Pinpoint the cell where the given text exists, returning its [x, y] midpoint coordinate. 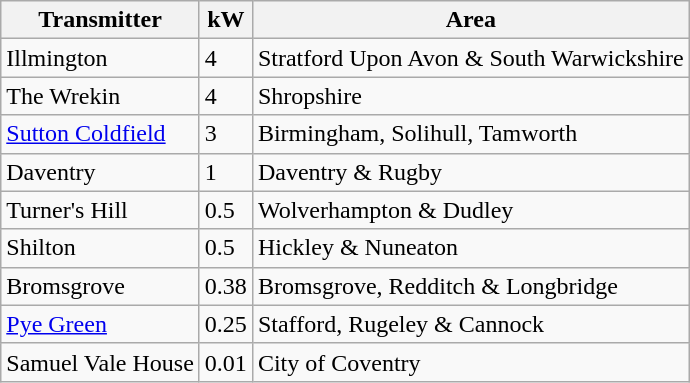
1 [226, 172]
Area [470, 20]
Sutton Coldfield [100, 134]
kW [226, 20]
0.01 [226, 362]
Wolverhampton & Dudley [470, 210]
0.38 [226, 286]
City of Coventry [470, 362]
Daventry & Rugby [470, 172]
Birmingham, Solihull, Tamworth [470, 134]
Bromsgrove, Redditch & Longbridge [470, 286]
Bromsgrove [100, 286]
Shilton [100, 248]
Stratford Upon Avon & South Warwickshire [470, 58]
Turner's Hill [100, 210]
Samuel Vale House [100, 362]
Transmitter [100, 20]
Shropshire [470, 96]
Illmington [100, 58]
The Wrekin [100, 96]
0.25 [226, 324]
Hickley & Nuneaton [470, 248]
Stafford, Rugeley & Cannock [470, 324]
Pye Green [100, 324]
Daventry [100, 172]
3 [226, 134]
